Find where the given text appears and provide that cell's center as [x, y] coordinate. 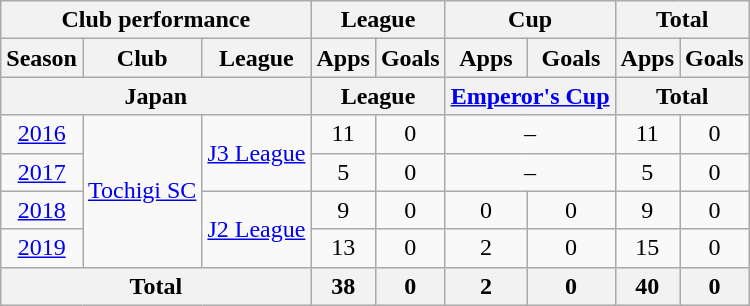
Club performance [156, 20]
Tochigi SC [142, 191]
15 [647, 248]
2016 [42, 134]
Club [142, 58]
2019 [42, 248]
40 [647, 286]
2018 [42, 210]
J2 League [256, 229]
38 [343, 286]
Emperor's Cup [530, 96]
Season [42, 58]
J3 League [256, 153]
Cup [530, 20]
13 [343, 248]
2017 [42, 172]
Japan [156, 96]
